Determine the [x, y] coordinate at the center of the cell enclosing the given text.  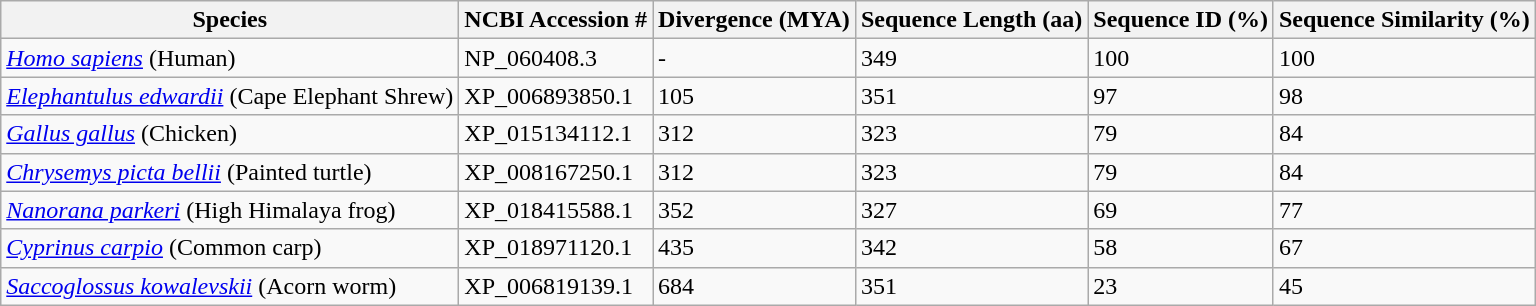
23 [1181, 286]
Sequence ID (%) [1181, 20]
98 [1404, 96]
Homo sapiens (Human) [230, 58]
XP_008167250.1 [556, 172]
105 [754, 96]
Sequence Similarity (%) [1404, 20]
XP_006819139.1 [556, 286]
684 [754, 286]
Gallus gallus (Chicken) [230, 134]
342 [971, 248]
Elephantulus edwardii (Cape Elephant Shrew) [230, 96]
435 [754, 248]
Saccoglossus kowalevskii (Acorn worm) [230, 286]
XP_018971120.1 [556, 248]
97 [1181, 96]
45 [1404, 286]
Species [230, 20]
352 [754, 210]
77 [1404, 210]
Chrysemys picta bellii (Painted turtle) [230, 172]
Nanorana parkeri (High Himalaya frog) [230, 210]
349 [971, 58]
327 [971, 210]
Sequence Length (aa) [971, 20]
Cyprinus carpio (Common carp) [230, 248]
XP_006893850.1 [556, 96]
69 [1181, 210]
XP_015134112.1 [556, 134]
- [754, 58]
67 [1404, 248]
XP_018415588.1 [556, 210]
NP_060408.3 [556, 58]
Divergence (MYA) [754, 20]
58 [1181, 248]
NCBI Accession # [556, 20]
